From the cell containing the given text, extract its center point as [x, y] coordinate. 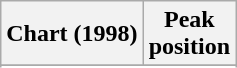
Chart (1998) [72, 34]
Peakposition [189, 34]
